Find where the given text appears and provide that cell's center as (x, y) coordinate. 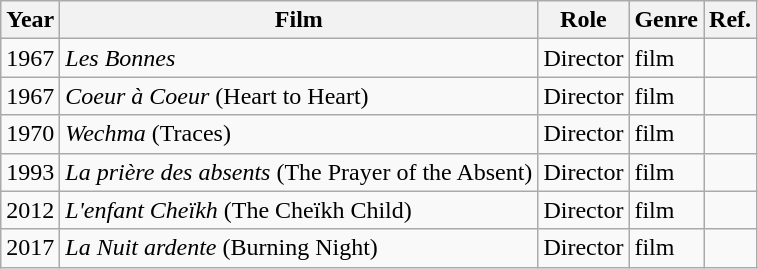
1970 (30, 134)
Role (584, 20)
2012 (30, 210)
Ref. (730, 20)
Coeur à Coeur (Heart to Heart) (299, 96)
L'enfant Cheïkh (The Cheïkh Child) (299, 210)
La Nuit ardente (Burning Night) (299, 248)
Film (299, 20)
Genre (666, 20)
Year (30, 20)
La prière des absents (The Prayer of the Absent) (299, 172)
1993 (30, 172)
Wechma (Traces) (299, 134)
Les Bonnes (299, 58)
2017 (30, 248)
